From the cell containing the given text, extract its center point as (X, Y) coordinate. 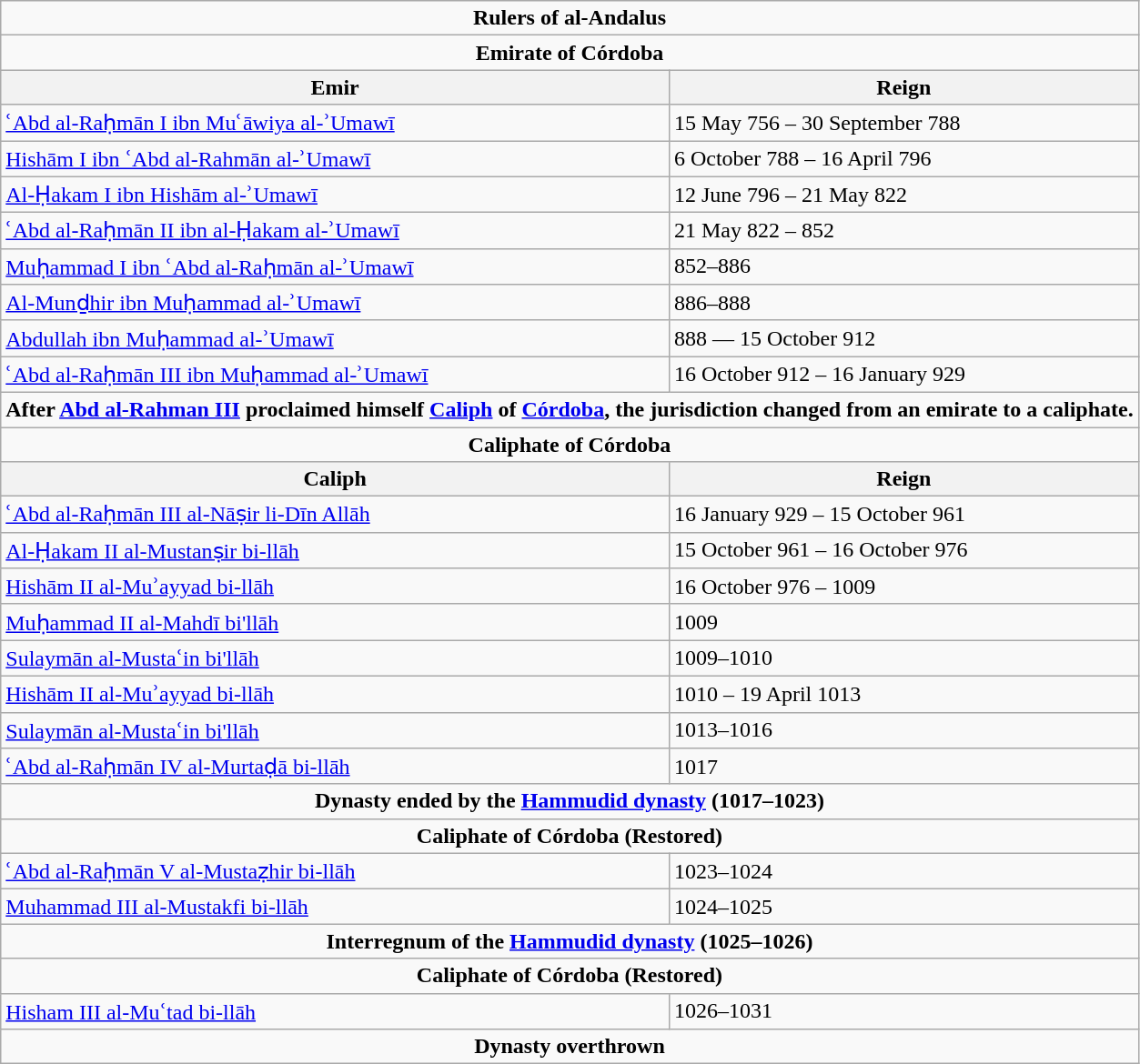
Muḥammad I ibn ʿAbd al-Raḥmān al-ʾUmawī (335, 266)
ʿAbd al-Raḥmān V al-Mustaẓhir bi-llāh (335, 871)
1024–1025 (903, 907)
16 January 929 – 15 October 961 (903, 515)
Interregnum of the Hammudid dynasty (1025–1026) (570, 941)
1013–1016 (903, 730)
16 October 912 – 16 January 929 (903, 375)
Caliphate of Córdoba (570, 445)
ʿAbd al-Raḥmān IV al-Murtaḍā bi-llāh (335, 767)
ʿAbd al-Raḥmān I ibn Muʿāwiya al-ʾUmawī (335, 123)
Al-Ḥakam II al-Mustanṣir bi-llāh (335, 550)
1009–1010 (903, 658)
Dynasty overthrown (570, 1047)
ʿAbd al-Raḥmān III ibn Muḥammad al-ʾUmawī (335, 375)
Dynasty ended by the Hammudid dynasty (1017–1023) (570, 801)
Caliph (335, 479)
15 October 961 – 16 October 976 (903, 550)
1023–1024 (903, 871)
Rulers of al-Andalus (570, 18)
Hishām I ibn ʿAbd al-Rahmān al-ʾUmawī (335, 158)
After Abd al-Rahman III proclaimed himself Caliph of Córdoba, the jurisdiction changed from an emirate to a caliphate. (570, 409)
ʿAbd al-Raḥmān II ibn al-Ḥakam al-ʾUmawī (335, 231)
1026–1031 (903, 1011)
6 October 788 – 16 April 796 (903, 158)
Al-Munḏhir ibn Muḥammad al-ʾUmawī (335, 303)
Emir (335, 87)
15 May 756 – 30 September 788 (903, 123)
Al-Ḥakam I ibn Hishām al-ʾUmawī (335, 195)
1009 (903, 622)
Emirate of Córdoba (570, 53)
Muhammad III al-Mustakfi bi-llāh (335, 907)
886–888 (903, 303)
Muḥammad II al-Mahdī bi'llāh (335, 622)
21 May 822 – 852 (903, 231)
ʿAbd al-Raḥmān III al-Nāṣir li-Dīn Allāh (335, 515)
1017 (903, 767)
Hisham III al-Muʿtad bi-llāh (335, 1011)
852–886 (903, 266)
12 June 796 – 21 May 822 (903, 195)
16 October 976 – 1009 (903, 587)
888 — 15 October 912 (903, 338)
1010 – 19 April 1013 (903, 694)
Abdullah ibn Muḥammad al-ʾUmawī (335, 338)
